From the cell containing the given text, extract its center point as [x, y] coordinate. 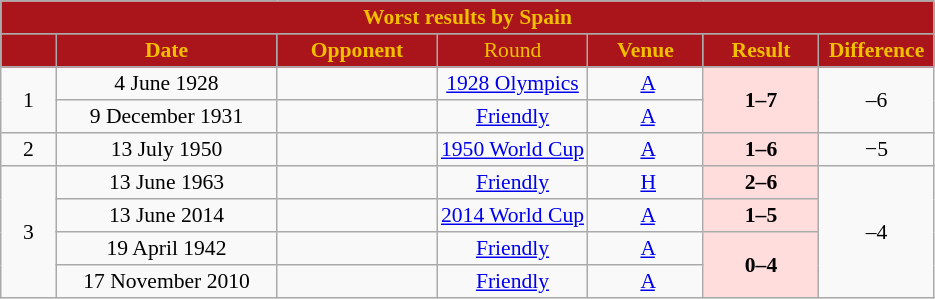
1928 Olympics [512, 84]
4 June 1928 [166, 84]
1–7 [761, 100]
Difference [877, 50]
13 June 1963 [166, 182]
2–6 [761, 182]
Venue [646, 50]
Opponent [357, 50]
1950 World Cup [512, 150]
19 April 1942 [166, 248]
–6 [877, 100]
13 July 1950 [166, 150]
H [646, 182]
Worst results by Spain [468, 18]
0–4 [761, 265]
−5 [877, 150]
1–5 [761, 216]
13 June 2014 [166, 216]
2 [29, 150]
–4 [877, 232]
2014 World Cup [512, 216]
Result [761, 50]
Date [166, 50]
3 [29, 232]
Round [512, 50]
1 [29, 100]
1–6 [761, 150]
9 December 1931 [166, 116]
17 November 2010 [166, 282]
